Detect which cell encompasses the target text, then output its (x, y) center coordinate. 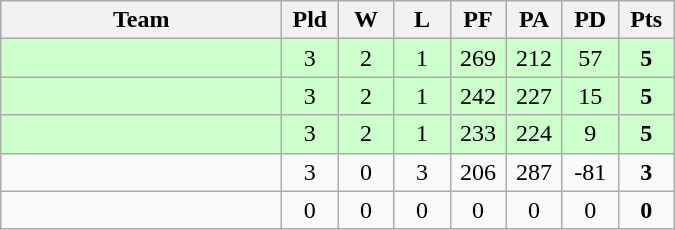
233 (478, 134)
PF (478, 20)
15 (590, 96)
Pld (310, 20)
57 (590, 58)
Pts (646, 20)
242 (478, 96)
269 (478, 58)
PD (590, 20)
-81 (590, 172)
9 (590, 134)
224 (534, 134)
PA (534, 20)
227 (534, 96)
206 (478, 172)
212 (534, 58)
287 (534, 172)
L (422, 20)
Team (142, 20)
W (366, 20)
